Return (x, y) of the center of cell containing provided text 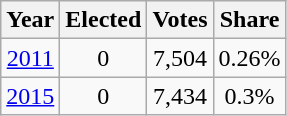
2011 (30, 58)
Year (30, 20)
7,504 (180, 58)
Share (250, 20)
0.3% (250, 96)
Elected (104, 20)
2015 (30, 96)
7,434 (180, 96)
Votes (180, 20)
0.26% (250, 58)
